Identify which cell holds the provided text, then report its [x, y] central coordinate. 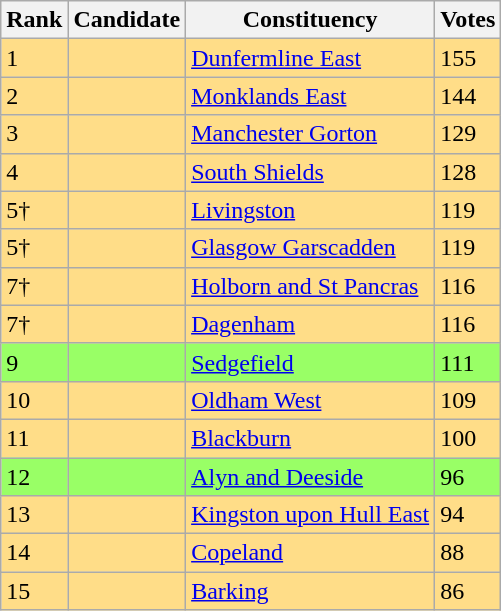
100 [468, 438]
Livingston [310, 210]
Monklands East [310, 96]
96 [468, 477]
2 [34, 96]
Alyn and Deeside [310, 477]
155 [468, 58]
11 [34, 438]
94 [468, 515]
109 [468, 400]
Barking [310, 591]
Sedgefield [310, 362]
128 [468, 172]
14 [34, 553]
Rank [34, 20]
South Shields [310, 172]
Dunfermline East [310, 58]
4 [34, 172]
15 [34, 591]
Holborn and St Pancras [310, 286]
Blackburn [310, 438]
13 [34, 515]
Dagenham [310, 324]
129 [468, 134]
Kingston upon Hull East [310, 515]
88 [468, 553]
Constituency [310, 20]
1 [34, 58]
12 [34, 477]
Oldham West [310, 400]
Glasgow Garscadden [310, 248]
10 [34, 400]
9 [34, 362]
111 [468, 362]
Candidate [127, 20]
Manchester Gorton [310, 134]
86 [468, 591]
3 [34, 134]
144 [468, 96]
Copeland [310, 553]
Votes [468, 20]
